Determine the [X, Y] coordinate at the center of the cell enclosing the given text.  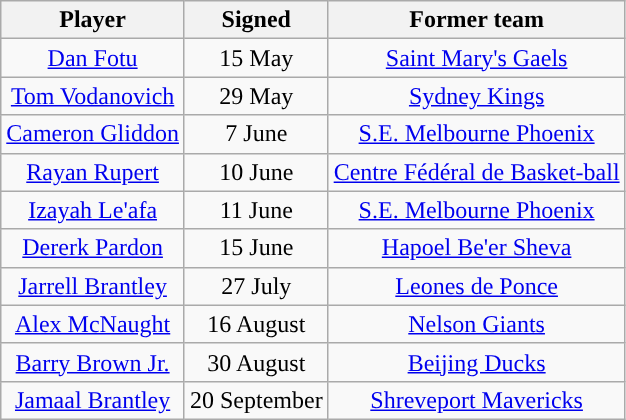
15 June [256, 248]
Alex McNaught [93, 324]
15 May [256, 58]
Former team [476, 20]
Hapoel Be'er Sheva [476, 248]
Saint Mary's Gaels [476, 58]
Shreveport Mavericks [476, 400]
Nelson Giants [476, 324]
11 June [256, 210]
Barry Brown Jr. [93, 362]
16 August [256, 324]
10 June [256, 172]
Player [93, 20]
Dan Fotu [93, 58]
7 June [256, 134]
Tom Vodanovich [93, 96]
Beijing Ducks [476, 362]
27 July [256, 286]
Cameron Gliddon [93, 134]
Signed [256, 20]
Sydney Kings [476, 96]
Leones de Ponce [476, 286]
Jamaal Brantley [93, 400]
Centre Fédéral de Basket-ball [476, 172]
Jarrell Brantley [93, 286]
29 May [256, 96]
Izayah Le'afa [93, 210]
20 September [256, 400]
Dererk Pardon [93, 248]
Rayan Rupert [93, 172]
30 August [256, 362]
